Determine the (x, y) coordinate at the center of the cell enclosing the given text.  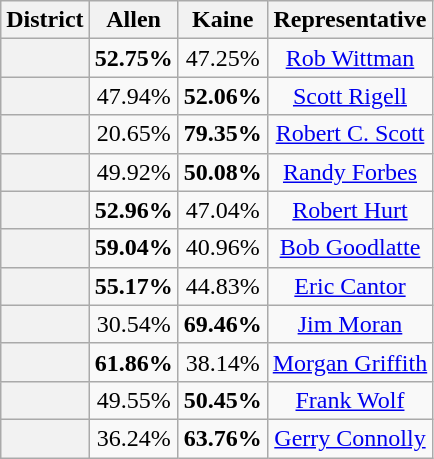
Jim Moran (350, 324)
52.96% (134, 210)
47.94% (134, 96)
20.65% (134, 134)
69.46% (222, 324)
49.55% (134, 400)
Randy Forbes (350, 172)
Bob Goodlatte (350, 248)
Robert C. Scott (350, 134)
79.35% (222, 134)
30.54% (134, 324)
Kaine (222, 20)
50.45% (222, 400)
47.04% (222, 210)
44.83% (222, 286)
55.17% (134, 286)
Allen (134, 20)
Representative (350, 20)
61.86% (134, 362)
District (45, 20)
Frank Wolf (350, 400)
Rob Wittman (350, 58)
Scott Rigell (350, 96)
36.24% (134, 438)
59.04% (134, 248)
40.96% (222, 248)
50.08% (222, 172)
Morgan Griffith (350, 362)
Eric Cantor (350, 286)
47.25% (222, 58)
Gerry Connolly (350, 438)
49.92% (134, 172)
63.76% (222, 438)
52.75% (134, 58)
52.06% (222, 96)
38.14% (222, 362)
Robert Hurt (350, 210)
